Search for the cell housing the specified text and yield its (X, Y) center coordinate. 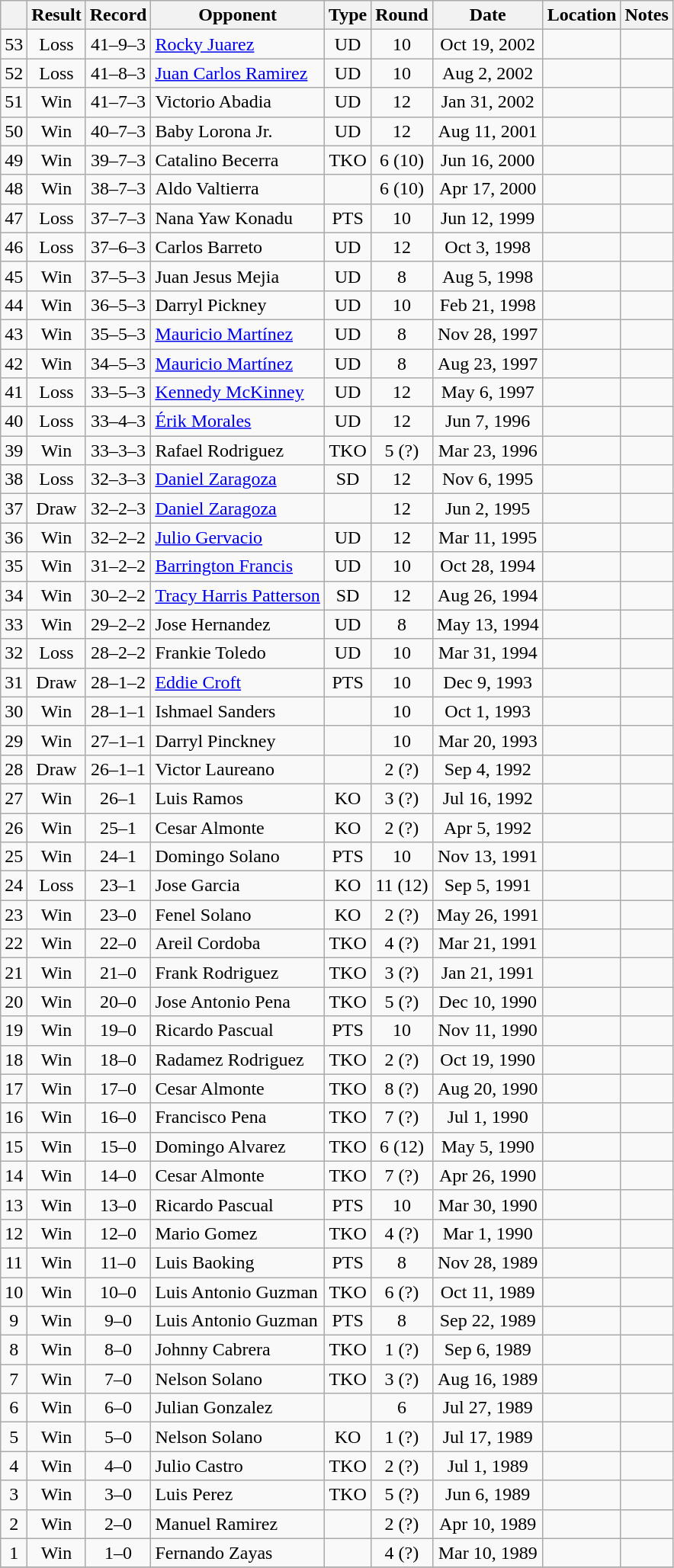
Tracy Harris Patterson (238, 595)
Jose Garcia (238, 886)
Julian Gonzalez (238, 1408)
Catalino Becerra (238, 160)
Jul 17, 1989 (488, 1437)
52 (14, 73)
32 (14, 653)
27–1–1 (118, 740)
25 (14, 857)
7 (14, 1379)
11 (12) (402, 886)
Oct 19, 2002 (488, 44)
Nov 28, 1989 (488, 1262)
May 6, 1997 (488, 393)
28 (14, 769)
Mar 30, 1990 (488, 1204)
18 (14, 1060)
Juan Jesus Mejia (238, 276)
14 (14, 1175)
41–7–3 (118, 102)
Nov 13, 1991 (488, 857)
48 (14, 189)
24 (14, 886)
Luis Perez (238, 1495)
47 (14, 218)
51 (14, 102)
5 (14, 1437)
36 (14, 537)
Mario Gomez (238, 1233)
19–0 (118, 1031)
Aug 16, 1989 (488, 1379)
5–0 (118, 1437)
Radamez Rodriguez (238, 1060)
1–0 (118, 1553)
Mar 23, 1996 (488, 451)
Jul 27, 1989 (488, 1408)
Mar 31, 1994 (488, 653)
Barrington Francis (238, 566)
25–1 (118, 827)
Notes (647, 15)
41–8–3 (118, 73)
Areil Cordoba (238, 944)
6 (12) (402, 1146)
Oct 3, 1998 (488, 247)
Jun 12, 1999 (488, 218)
2 (14, 1524)
Aug 26, 1994 (488, 595)
15–0 (118, 1146)
Oct 28, 1994 (488, 566)
31–2–2 (118, 566)
Jun 7, 1996 (488, 422)
24–1 (118, 857)
23 (14, 915)
Date (488, 15)
Victorio Abadia (238, 102)
Nov 6, 1995 (488, 479)
21–0 (118, 973)
7–0 (118, 1379)
Jun 2, 1995 (488, 508)
Jan 21, 1991 (488, 973)
32–2–2 (118, 537)
Victor Laureano (238, 769)
29 (14, 740)
Feb 21, 1998 (488, 305)
Domingo Solano (238, 857)
34 (14, 595)
Frank Rodriguez (238, 973)
Julio Castro (238, 1466)
Carlos Barreto (238, 247)
Jun 6, 1989 (488, 1495)
8–0 (118, 1350)
4–0 (118, 1466)
Eddie Croft (238, 682)
2–0 (118, 1524)
10–0 (118, 1292)
Sep 5, 1991 (488, 886)
26–1 (118, 798)
Apr 10, 1989 (488, 1524)
Domingo Alvarez (238, 1146)
28–1–1 (118, 711)
31 (14, 682)
Darryl Pinckney (238, 740)
Jan 31, 2002 (488, 102)
39 (14, 451)
22 (14, 944)
33–5–3 (118, 393)
Francisco Pena (238, 1117)
18–0 (118, 1060)
Fenel Solano (238, 915)
28–2–2 (118, 653)
Nov 11, 1990 (488, 1031)
53 (14, 44)
Darryl Pickney (238, 305)
46 (14, 247)
37–7–3 (118, 218)
16–0 (118, 1117)
Oct 1, 1993 (488, 711)
Result (56, 15)
26–1–1 (118, 769)
Aug 23, 1997 (488, 364)
35 (14, 566)
37–5–3 (118, 276)
37 (14, 508)
17 (14, 1089)
Frankie Toledo (238, 653)
41 (14, 393)
May 5, 1990 (488, 1146)
Julio Gervacio (238, 537)
6 (?) (402, 1292)
21 (14, 973)
Location (582, 15)
Nana Yaw Konadu (238, 218)
Aug 2, 2002 (488, 73)
May 26, 1991 (488, 915)
Apr 5, 1992 (488, 827)
9 (14, 1321)
Ishmael Sanders (238, 711)
15 (14, 1146)
6–0 (118, 1408)
Aldo Valtierra (238, 189)
Luis Baoking (238, 1262)
44 (14, 305)
May 13, 1994 (488, 624)
Oct 19, 1990 (488, 1060)
14–0 (118, 1175)
Juan Carlos Ramirez (238, 73)
Opponent (238, 15)
50 (14, 131)
Jul 1, 1990 (488, 1117)
49 (14, 160)
Rafael Rodriguez (238, 451)
Aug 5, 1998 (488, 276)
Aug 11, 2001 (488, 131)
3 (14, 1495)
26 (14, 827)
Jul 1, 1989 (488, 1466)
Jose Antonio Pena (238, 1002)
32–2–3 (118, 508)
3–0 (118, 1495)
23–1 (118, 886)
Manuel Ramirez (238, 1524)
Apr 26, 1990 (488, 1175)
22–0 (118, 944)
Sep 6, 1989 (488, 1350)
17–0 (118, 1089)
27 (14, 798)
1 (14, 1553)
13 (14, 1204)
42 (14, 364)
Kennedy McKinney (238, 393)
35–5–3 (118, 334)
Dec 9, 1993 (488, 682)
4 (14, 1466)
Érik Morales (238, 422)
30–2–2 (118, 595)
43 (14, 334)
37–6–3 (118, 247)
33 (14, 624)
Luis Ramos (238, 798)
33–3–3 (118, 451)
40–7–3 (118, 131)
34–5–3 (118, 364)
Johnny Cabrera (238, 1350)
Type (348, 15)
Sep 22, 1989 (488, 1321)
Mar 11, 1995 (488, 537)
23–0 (118, 915)
11 (14, 1262)
Fernando Zayas (238, 1553)
Jun 16, 2000 (488, 160)
Rocky Juarez (238, 44)
Dec 10, 1990 (488, 1002)
20–0 (118, 1002)
12–0 (118, 1233)
Oct 11, 1989 (488, 1292)
Mar 21, 1991 (488, 944)
11–0 (118, 1262)
45 (14, 276)
28–1–2 (118, 682)
Baby Lorona Jr. (238, 131)
9–0 (118, 1321)
Mar 1, 1990 (488, 1233)
38–7–3 (118, 189)
Apr 17, 2000 (488, 189)
Record (118, 15)
Mar 10, 1989 (488, 1553)
20 (14, 1002)
19 (14, 1031)
Jose Hernandez (238, 624)
Jul 16, 1992 (488, 798)
30 (14, 711)
36–5–3 (118, 305)
Aug 20, 1990 (488, 1089)
32–3–3 (118, 479)
Nov 28, 1997 (488, 334)
39–7–3 (118, 160)
13–0 (118, 1204)
29–2–2 (118, 624)
33–4–3 (118, 422)
40 (14, 422)
Round (402, 15)
16 (14, 1117)
Mar 20, 1993 (488, 740)
8 (?) (402, 1089)
41–9–3 (118, 44)
38 (14, 479)
Sep 4, 1992 (488, 769)
